Determine the (X, Y) coordinate at the center of the cell enclosing the given text.  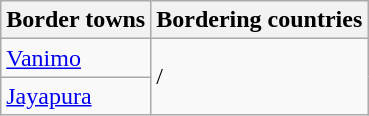
Jayapura (76, 96)
Border towns (76, 20)
Bordering countries (260, 20)
Vanimo (76, 58)
/ (260, 77)
